Return the (x, y) coordinate for the center point of the cell that contains the specified text.  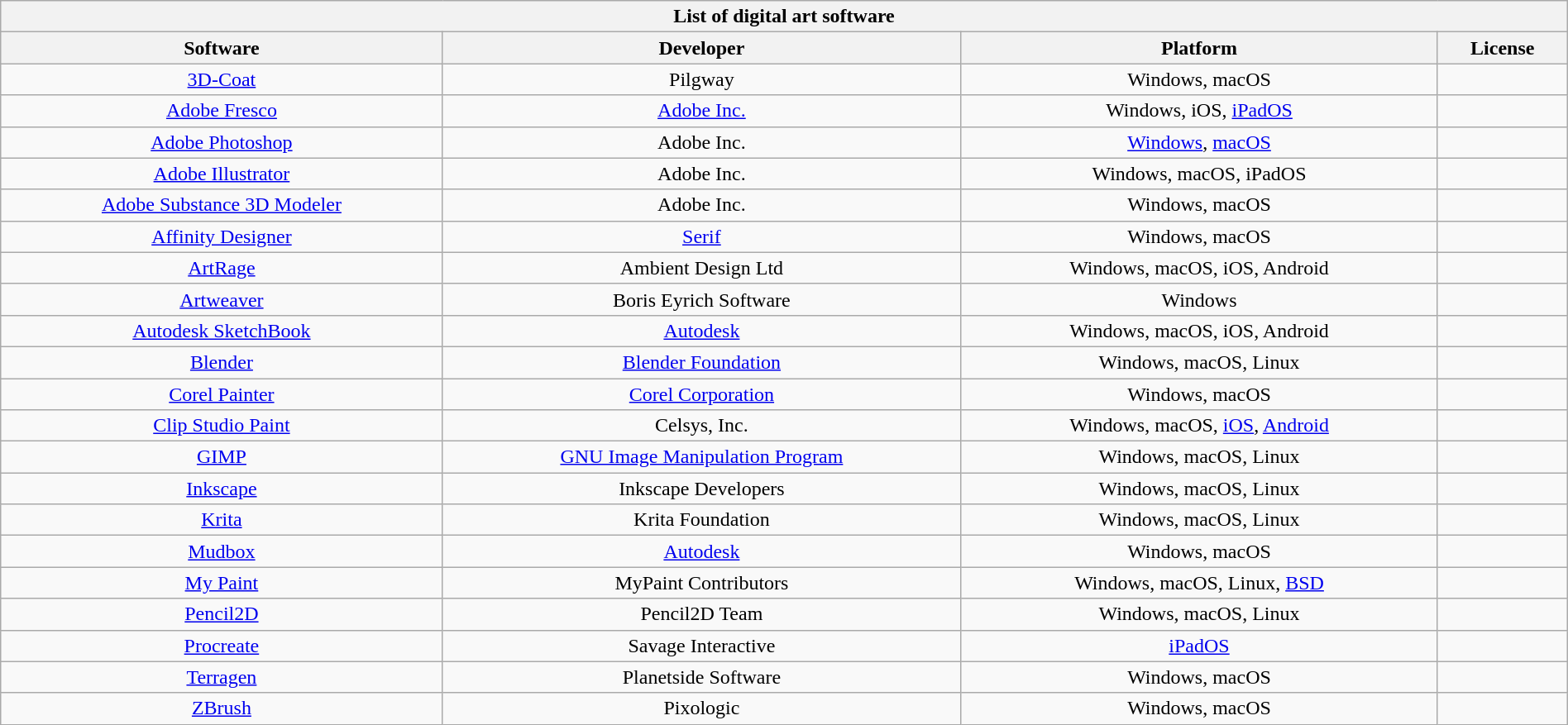
Adobe Illustrator (222, 174)
GIMP (222, 457)
Adobe Substance 3D Modeler (222, 205)
Corel Painter (222, 394)
Terragen (222, 677)
Mudbox (222, 551)
iPadOS (1199, 646)
Adobe Photoshop (222, 142)
Celsys, Inc. (701, 426)
Clip Studio Paint (222, 426)
Autodesk SketchBook (222, 331)
Blender (222, 362)
3D-Coat (222, 79)
Boris Eyrich Software (701, 299)
Pencil2D (222, 614)
Inkscape Developers (701, 489)
Krita (222, 520)
Corel Corporation (701, 394)
GNU Image Manipulation Program (701, 457)
License (1502, 48)
Ambient Design Ltd (701, 268)
My Paint (222, 583)
Software (222, 48)
Pilgway (701, 79)
ZBrush (222, 708)
Pencil2D Team (701, 614)
Savage Interactive (701, 646)
Planetside Software (701, 677)
Developer (701, 48)
Platform (1199, 48)
Windows, macOS, iPadOS (1199, 174)
Pixologic (701, 708)
Artweaver (222, 299)
ArtRage (222, 268)
Procreate (222, 646)
Blender Foundation (701, 362)
Inkscape (222, 489)
Windows, macOS, Linux, BSD (1199, 583)
MyPaint Contributors (701, 583)
Windows, iOS, iPadOS (1199, 111)
Windows (1199, 299)
Krita Foundation (701, 520)
Adobe Fresco (222, 111)
Affinity Designer (222, 236)
Serif (701, 236)
List of digital art software (784, 17)
